Return the (X, Y) coordinate for the center point of the cell that contains the specified text.  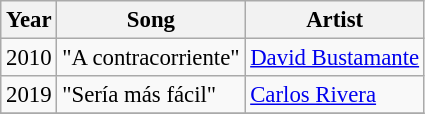
"A contracorriente" (151, 58)
"Sería más fácil" (151, 95)
David Bustamante (335, 58)
Artist (335, 20)
Carlos Rivera (335, 95)
2010 (29, 58)
2019 (29, 95)
Song (151, 20)
Year (29, 20)
